Determine the [X, Y] coordinate at the center of the cell enclosing the given text.  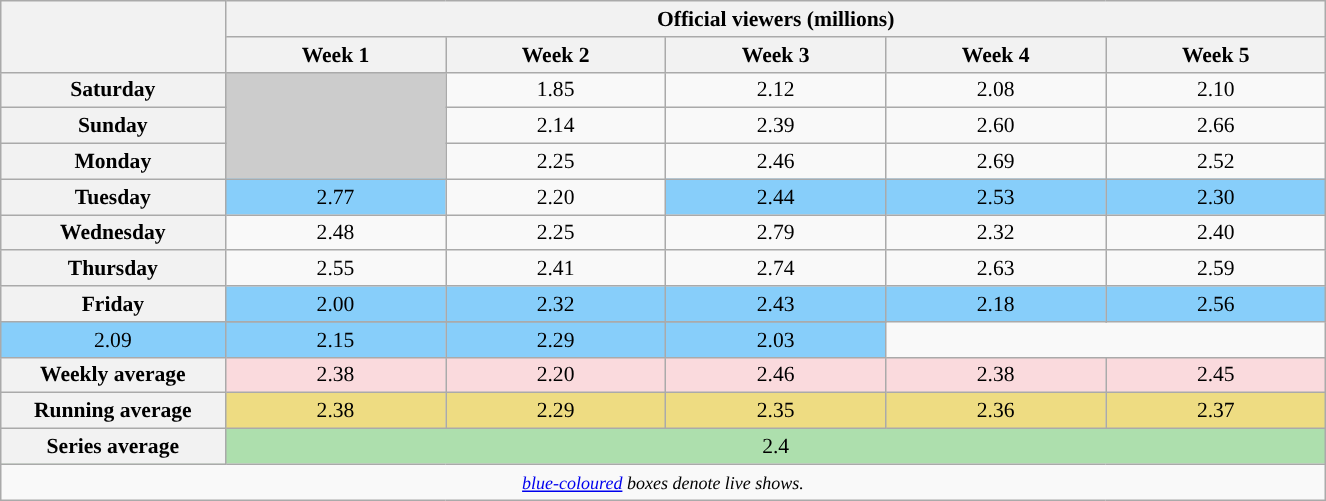
2.74 [776, 269]
2.77 [335, 197]
2.79 [776, 233]
Saturday [112, 90]
2.36 [996, 411]
2.52 [1216, 162]
2.18 [996, 304]
Official viewers (millions) [775, 19]
Friday [112, 304]
2.60 [996, 126]
2.15 [335, 340]
blue-coloured boxes denote live shows. [663, 482]
2.10 [1216, 90]
2.41 [556, 269]
2.12 [776, 90]
Monday [112, 162]
2.55 [335, 269]
Week 1 [335, 55]
2.35 [776, 411]
2.08 [996, 90]
Tuesday [112, 197]
2.59 [1216, 269]
Running average [112, 411]
Weekly average [112, 375]
2.66 [1216, 126]
2.53 [996, 197]
2.30 [1216, 197]
2.09 [112, 340]
1.85 [556, 90]
2.43 [776, 304]
2.63 [996, 269]
2.48 [335, 233]
2.69 [996, 162]
2.45 [1216, 375]
2.14 [556, 126]
Wednesday [112, 233]
2.37 [1216, 411]
2.40 [1216, 233]
Sunday [112, 126]
Thursday [112, 269]
Week 4 [996, 55]
Week 3 [776, 55]
2.56 [1216, 304]
Series average [112, 447]
2.03 [776, 340]
2.44 [776, 197]
2.39 [776, 126]
Week 2 [556, 55]
2.4 [775, 447]
2.00 [335, 304]
Week 5 [1216, 55]
